Find where the given text appears and provide that cell's center as (x, y) coordinate. 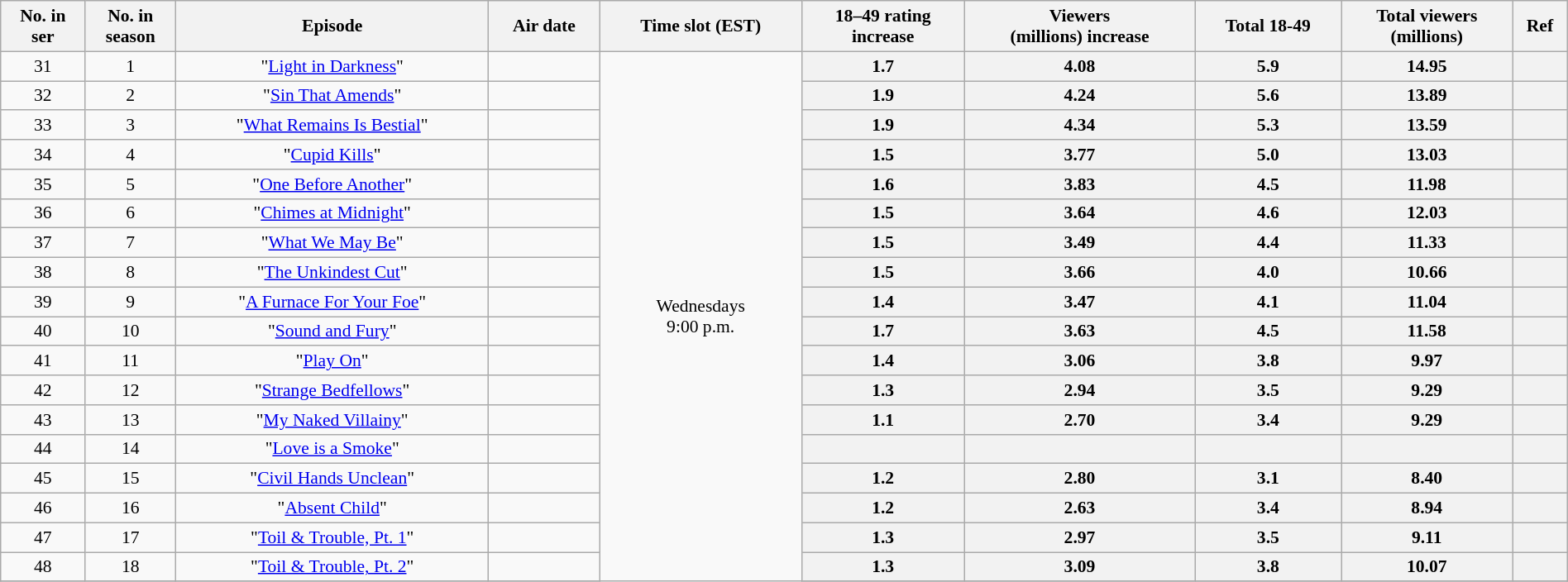
Total viewers(millions) (1427, 26)
"The Unkindest Cut" (332, 273)
2.97 (1080, 537)
9.11 (1427, 537)
3 (131, 126)
4.34 (1080, 126)
3.66 (1080, 273)
"Sin That Amends" (332, 96)
39 (43, 302)
12 (131, 390)
"Toil & Trouble, Pt. 1" (332, 537)
13.59 (1427, 126)
44 (43, 449)
18–49 ratingincrease (883, 26)
4.0 (1269, 273)
11.98 (1427, 184)
3.06 (1080, 361)
"One Before Another" (332, 184)
2.70 (1080, 420)
42 (43, 390)
45 (43, 479)
9.97 (1427, 361)
Episode (332, 26)
38 (43, 273)
14 (131, 449)
"What We May Be" (332, 243)
"What Remains Is Bestial" (332, 126)
"Love is a Smoke" (332, 449)
"Civil Hands Unclean" (332, 479)
3.77 (1080, 155)
"Strange Bedfellows" (332, 390)
11.04 (1427, 302)
1.6 (883, 184)
"My Naked Villainy" (332, 420)
"A Furnace For Your Foe" (332, 302)
Wednesdays9:00 p.m. (700, 316)
43 (43, 420)
"Absent Child" (332, 508)
3.63 (1080, 332)
2 (131, 96)
13.03 (1427, 155)
3.1 (1269, 479)
Air date (544, 26)
2.94 (1080, 390)
14.95 (1427, 66)
41 (43, 361)
4.1 (1269, 302)
Ref (1540, 26)
3.64 (1080, 213)
17 (131, 537)
3.09 (1080, 567)
10.07 (1427, 567)
5.9 (1269, 66)
1.1 (883, 420)
"Cupid Kills" (332, 155)
Viewers(millions) increase (1080, 26)
13.89 (1427, 96)
5.6 (1269, 96)
36 (43, 213)
"Light in Darkness" (332, 66)
34 (43, 155)
4.6 (1269, 213)
40 (43, 332)
5.0 (1269, 155)
10 (131, 332)
No. inser (43, 26)
1 (131, 66)
3.83 (1080, 184)
16 (131, 508)
3.49 (1080, 243)
4.08 (1080, 66)
8.40 (1427, 479)
2.63 (1080, 508)
6 (131, 213)
7 (131, 243)
18 (131, 567)
11 (131, 361)
9 (131, 302)
"Sound and Fury" (332, 332)
46 (43, 508)
8.94 (1427, 508)
"Play On" (332, 361)
11.58 (1427, 332)
13 (131, 420)
No. inseason (131, 26)
5.3 (1269, 126)
"Toil & Trouble, Pt. 2" (332, 567)
15 (131, 479)
10.66 (1427, 273)
4.24 (1080, 96)
33 (43, 126)
47 (43, 537)
4.4 (1269, 243)
48 (43, 567)
Total 18-49 (1269, 26)
2.80 (1080, 479)
12.03 (1427, 213)
11.33 (1427, 243)
Time slot (EST) (700, 26)
"Chimes at Midnight" (332, 213)
37 (43, 243)
3.47 (1080, 302)
8 (131, 273)
32 (43, 96)
4 (131, 155)
35 (43, 184)
5 (131, 184)
31 (43, 66)
